Extract the (x, y) coordinate from the center of the cell holding the provided text.  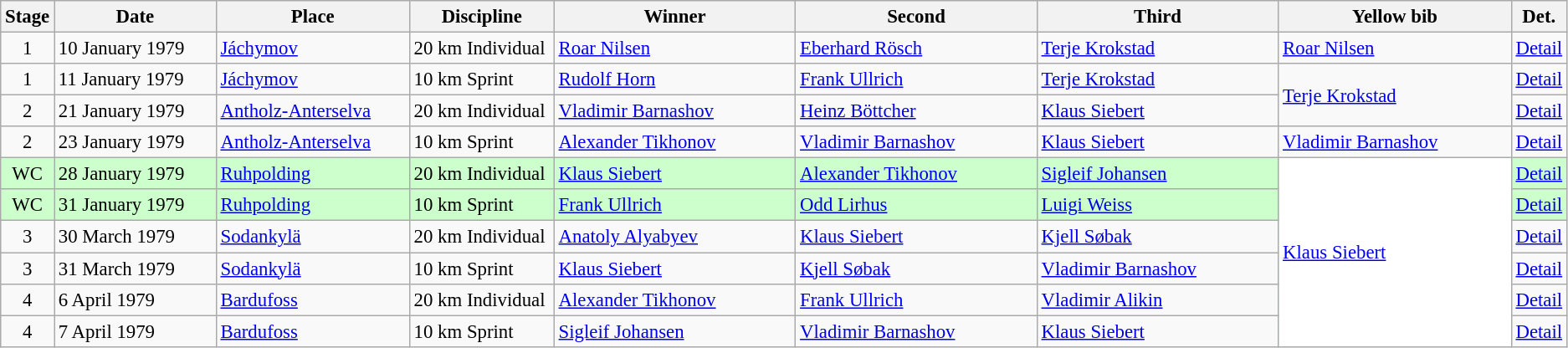
Stage (28, 17)
10 January 1979 (135, 49)
Second (916, 17)
11 January 1979 (135, 79)
31 March 1979 (135, 269)
21 January 1979 (135, 111)
Vladimir Alikin (1157, 299)
Eberhard Rösch (916, 49)
Heinz Böttcher (916, 111)
Date (135, 17)
28 January 1979 (135, 174)
30 March 1979 (135, 237)
6 April 1979 (135, 299)
Winner (674, 17)
Anatoly Alyabyev (674, 237)
Luigi Weiss (1157, 205)
7 April 1979 (135, 331)
31 January 1979 (135, 205)
Discipline (482, 17)
Place (313, 17)
Third (1157, 17)
Yellow bib (1395, 17)
Det. (1539, 17)
Rudolf Horn (674, 79)
23 January 1979 (135, 142)
Odd Lirhus (916, 205)
